Locate the cell with the specified text and output its (X, Y) center coordinate. 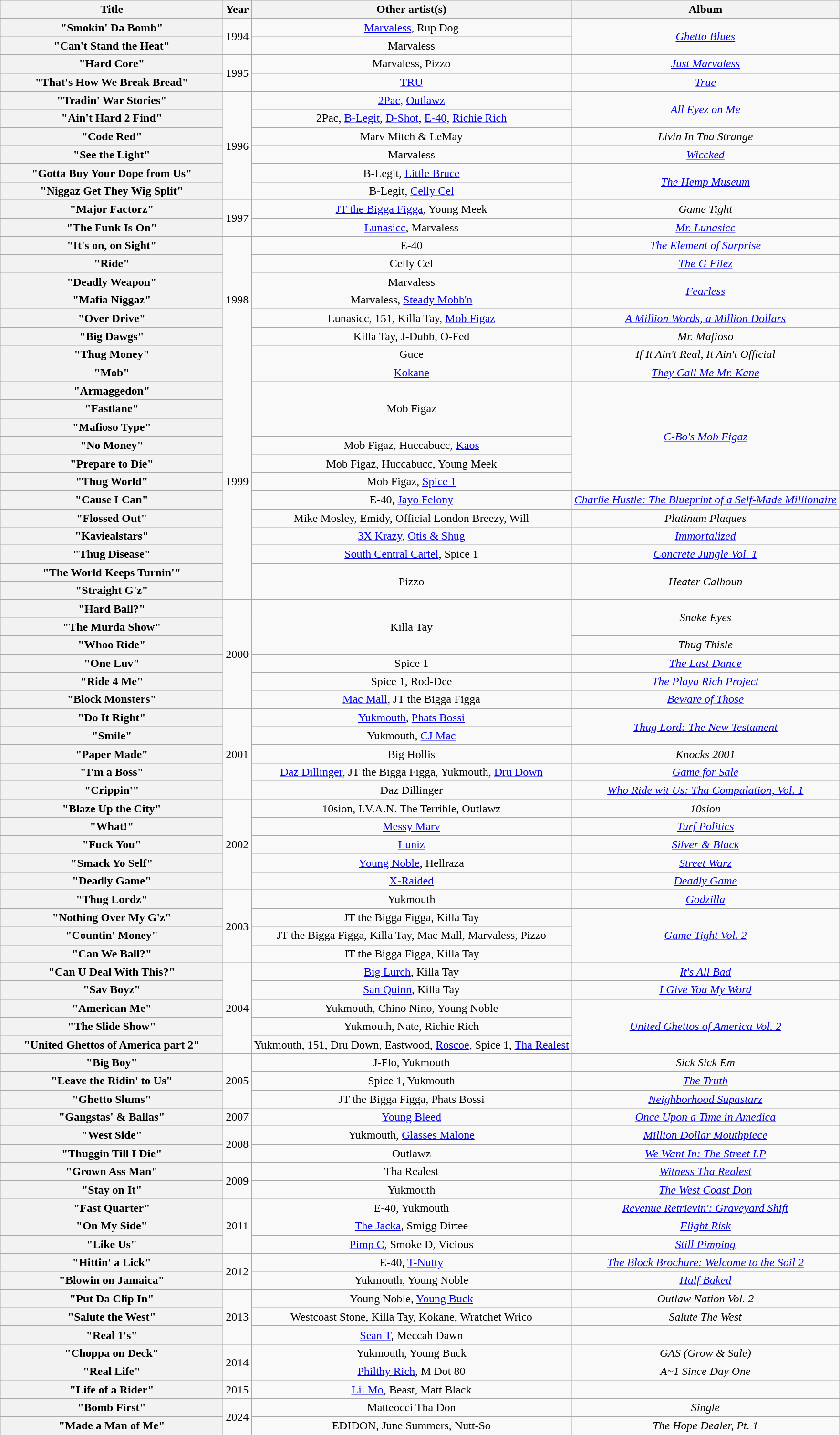
Deadly Game (705, 881)
"Salute the West" (112, 1317)
"Straight G'z" (112, 591)
"Real 1's" (112, 1335)
"Thug Disease" (112, 554)
"Smile" (112, 736)
"Tradin' War Stories" (112, 100)
"Stay on It" (112, 1190)
B-Legit, Celly Cel (411, 191)
Still Pimping (705, 1244)
Lunasicc, 151, Killa Tay, Mob Figaz (411, 318)
"Fuck You" (112, 845)
Mob Figaz (411, 409)
"No Money" (112, 445)
We Want In: The Street LP (705, 1154)
Half Baked (705, 1280)
Other artist(s) (411, 10)
Turf Politics (705, 827)
E-40, Yukmouth (411, 1208)
Flight Risk (705, 1226)
2Pac, Outlawz (411, 100)
2007 (238, 1117)
Mr. Lunasicc (705, 228)
Yukmouth, 151, Dru Down, Eastwood, Roscoe, Spice 1, Tha Realest (411, 1044)
"Niggaz Get They Wig Split" (112, 191)
Thug Thisle (705, 645)
Livin In Tha Strange (705, 136)
Marv Mitch & LeMay (411, 136)
"Crippin'" (112, 790)
"Ride 4 Me" (112, 681)
They Call Me Mr. Kane (705, 373)
Sick Sick Em (705, 1062)
Yukmouth, Glasses Malone (411, 1135)
2005 (238, 1081)
"It's on, on Sight" (112, 246)
"Ghetto Slums" (112, 1099)
Young Noble, Young Buck (411, 1299)
Game for Sale (705, 772)
Year (238, 10)
Westcoast Stone, Killa Tay, Kokane, Wratchet Wrico (411, 1317)
2008 (238, 1144)
"Real Life" (112, 1371)
10sion (705, 809)
Young Noble, Hellraza (411, 863)
1994 (238, 37)
Marvaless, Steady Mobb'n (411, 300)
Daz Dillinger, JT the Bigga Figga, Yukmouth, Dru Down (411, 772)
2011 (238, 1226)
"Ride" (112, 264)
"Countin' Money" (112, 936)
1998 (238, 300)
"Mob" (112, 373)
"Mafia Niggaz" (112, 300)
"The Funk Is On" (112, 228)
Platinum Plaques (705, 518)
Spice 1, Rod-Dee (411, 681)
2001 (238, 754)
The Hemp Museum (705, 182)
2014 (238, 1362)
"Put Da Clip In" (112, 1299)
J-Flo, Yukmouth (411, 1062)
"The World Keeps Turnin'" (112, 572)
"That's How We Break Bread" (112, 82)
Thug Lord: The New Testament (705, 727)
2009 (238, 1181)
Luniz (411, 845)
"Nothing Over My G'z" (112, 917)
"Cause I Can" (112, 499)
"United Ghettos of America part 2" (112, 1044)
"Do It Right" (112, 717)
Street Warz (705, 863)
Lil Mo, Beast, Matt Black (411, 1390)
1999 (238, 482)
2013 (238, 1317)
"Smokin' Da Bomb" (112, 28)
"Gotta Buy Your Dope from Us" (112, 173)
"Kaviealstars" (112, 536)
"Can We Ball?" (112, 954)
Marvaless, Rup Dog (411, 28)
Big Lurch, Killa Tay (411, 972)
Mr. Mafioso (705, 336)
The Element of Surprise (705, 246)
"Choppa on Deck" (112, 1353)
Knocks 2001 (705, 754)
"Armaggedon" (112, 391)
Revenue Retrievin': Graveyard Shift (705, 1208)
Charlie Hustle: The Blueprint of a Self-Made Millionaire (705, 499)
Killa Tay, J-Dubb, O-Fed (411, 336)
"Thug Lordz" (112, 899)
2004 (238, 1008)
Wiccked (705, 155)
2003 (238, 926)
Spice 1, Yukmouth (411, 1081)
The Block Brochure: Welcome to the Soil 2 (705, 1262)
Game Tight Vol. 2 (705, 936)
TRU (411, 82)
Mac Mall, JT the Bigga Figga (411, 699)
Album (705, 10)
"One Luv" (112, 663)
"Can't Stand the Heat" (112, 46)
"Like Us" (112, 1244)
"What!" (112, 827)
"Big Dawgs" (112, 336)
"The Slide Show" (112, 1026)
Matteocci Tha Don (411, 1408)
1996 (238, 146)
"Sav Boyz" (112, 990)
Yukmouth, CJ Mac (411, 736)
Daz Dillinger (411, 790)
"Code Red" (112, 136)
It's All Bad (705, 972)
EDIDON, June Summers, Nutt-So (411, 1426)
If It Ain't Real, It Ain't Official (705, 354)
"Hard Ball?" (112, 609)
The Playa Rich Project (705, 681)
San Quinn, Killa Tay (411, 990)
1997 (238, 218)
Outlawz (411, 1154)
"Deadly Game" (112, 881)
Single (705, 1408)
The West Coast Don (705, 1190)
E-40, T-Nutty (411, 1262)
"Bomb First" (112, 1408)
2002 (238, 845)
Guce (411, 354)
A~1 Since Day One (705, 1371)
"Blaze Up the City" (112, 809)
"Can U Deal With This?" (112, 972)
"Ain't Hard 2 Find" (112, 118)
"See the Light" (112, 155)
Once Upon a Time in Amedica (705, 1117)
A Million Words, a Million Dollars (705, 318)
Witness Tha Realest (705, 1172)
Pizzo (411, 582)
"Over Drive" (112, 318)
"Prepare to Die" (112, 463)
Ghetto Blues (705, 37)
Immortalized (705, 536)
"Whoo Ride" (112, 645)
Yukmouth, Phats Bossi (411, 717)
Just Marvaless (705, 64)
E-40, Jayo Felony (411, 499)
"Hard Core" (112, 64)
Yukmouth, Nate, Richie Rich (411, 1026)
Mob Figaz, Huccabucc, Young Meek (411, 463)
Godzilla (705, 899)
"Mafioso Type" (112, 427)
Yukmouth, Chino Nino, Young Noble (411, 1008)
Silver & Black (705, 845)
United Ghettos of America Vol. 2 (705, 1026)
"The Murda Show" (112, 627)
Beware of Those (705, 699)
"American Me" (112, 1008)
X-Raided (411, 881)
C-Bo's Mob Figaz (705, 436)
"Fast Quarter" (112, 1208)
The Last Dance (705, 663)
"Paper Made" (112, 754)
Celly Cel (411, 264)
Million Dollar Mouthpiece (705, 1135)
"Leave the Ridin' to Us" (112, 1081)
Sean T, Meccah Dawn (411, 1335)
Pimp C, Smoke D, Vicious (411, 1244)
The Jacka, Smigg Dirtee (411, 1226)
1995 (238, 73)
The Hope Dealer, Pt. 1 (705, 1426)
"Blowin on Jamaica" (112, 1280)
"Flossed Out" (112, 518)
10sion, I.V.A.N. The Terrible, Outlawz (411, 809)
Yukmouth, Young Noble (411, 1280)
"Hittin' a Lick" (112, 1262)
Messy Marv (411, 827)
Snake Eyes (705, 618)
"Big Boy" (112, 1062)
South Central Cartel, Spice 1 (411, 554)
"Grown Ass Man" (112, 1172)
2015 (238, 1390)
Mob Figaz, Huccabucc, Kaos (411, 445)
"West Side" (112, 1135)
Who Ride wit Us: Tha Compalation, Vol. 1 (705, 790)
Heater Calhoun (705, 582)
Big Hollis (411, 754)
"Thug World" (112, 481)
Concrete Jungle Vol. 1 (705, 554)
"Major Factorz" (112, 209)
JT the Bigga Figga, Killa Tay, Mac Mall, Marvaless, Pizzo (411, 936)
"Fastlane" (112, 409)
Title (112, 10)
E-40 (411, 246)
"Thuggin Till I Die" (112, 1154)
"Gangstas' & Ballas" (112, 1117)
Tha Realest (411, 1172)
"On My Side" (112, 1226)
I Give You My Word (705, 990)
Marvaless, Pizzo (411, 64)
Game Tight (705, 209)
GAS (Grow & Sale) (705, 1353)
Spice 1 (411, 663)
Outlaw Nation Vol. 2 (705, 1299)
"Made a Man of Me" (112, 1426)
3X Krazy, Otis & Shug (411, 536)
Lunasicc, Marvaless (411, 228)
Kokane (411, 373)
"Smack Yo Self" (112, 863)
The G Filez (705, 264)
Yukmouth, Young Buck (411, 1353)
Neighborhood Supastarz (705, 1099)
JT the Bigga Figga, Young Meek (411, 209)
JT the Bigga Figga, Phats Bossi (411, 1099)
"Life of a Rider" (112, 1390)
Killa Tay (411, 627)
B-Legit, Little Bruce (411, 173)
All Eyez on Me (705, 109)
Young Bleed (411, 1117)
True (705, 82)
"Deadly Weapon" (112, 282)
Philthy Rich, M Dot 80 (411, 1371)
2000 (238, 654)
"Thug Money" (112, 354)
"Block Monsters" (112, 699)
2Pac, B-Legit, D-Shot, E-40, Richie Rich (411, 118)
Fearless (705, 291)
Salute The West (705, 1317)
2024 (238, 1417)
"I'm a Boss" (112, 772)
The Truth (705, 1081)
Mike Mosley, Emidy, Official London Breezy, Will (411, 518)
2012 (238, 1271)
Mob Figaz, Spice 1 (411, 481)
